From the cell containing the given text, extract its center point as [X, Y] coordinate. 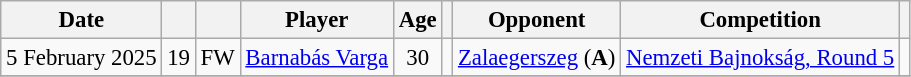
Player [316, 20]
Age [418, 20]
Nemzeti Bajnokság, Round 5 [760, 58]
FW [218, 58]
Competition [760, 20]
19 [178, 58]
Date [82, 20]
5 February 2025 [82, 58]
Zalaegerszeg (A) [537, 58]
Opponent [537, 20]
Barnabás Varga [316, 58]
30 [418, 58]
